Scan for the cell matching the given text and deliver its (X, Y) coordinate at center. 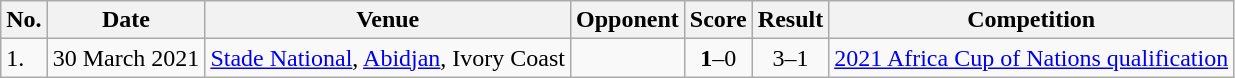
3–1 (790, 58)
Score (718, 20)
2021 Africa Cup of Nations qualification (1032, 58)
No. (24, 20)
Date (126, 20)
30 March 2021 (126, 58)
1. (24, 58)
Venue (388, 20)
1–0 (718, 58)
Result (790, 20)
Stade National, Abidjan, Ivory Coast (388, 58)
Opponent (628, 20)
Competition (1032, 20)
